Determine the [X, Y] coordinate at the center of the cell enclosing the given text.  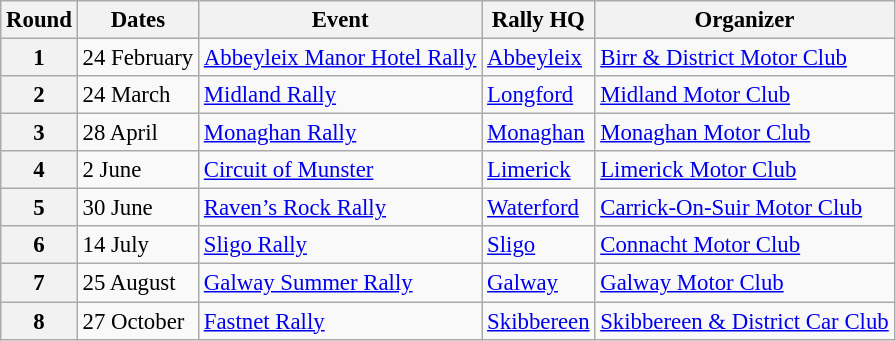
4 [39, 170]
24 February [138, 58]
7 [39, 283]
Raven’s Rock Rally [340, 208]
Fastnet Rally [340, 321]
Waterford [538, 208]
Galway Motor Club [744, 283]
25 August [138, 283]
Rally HQ [538, 20]
Midland Rally [340, 95]
Abbeyleix [538, 58]
8 [39, 321]
Galway [538, 283]
Midland Motor Club [744, 95]
Event [340, 20]
28 April [138, 133]
24 March [138, 95]
Abbeyleix Manor Hotel Rally [340, 58]
Monaghan Motor Club [744, 133]
5 [39, 208]
Dates [138, 20]
Limerick Motor Club [744, 170]
Sligo [538, 245]
Skibbereen & District Car Club [744, 321]
3 [39, 133]
6 [39, 245]
Organizer [744, 20]
Round [39, 20]
Sligo Rally [340, 245]
1 [39, 58]
Limerick [538, 170]
Connacht Motor Club [744, 245]
Carrick-On-Suir Motor Club [744, 208]
2 June [138, 170]
Galway Summer Rally [340, 283]
Birr & District Motor Club [744, 58]
27 October [138, 321]
Skibbereen [538, 321]
2 [39, 95]
Circuit of Munster [340, 170]
Monaghan Rally [340, 133]
30 June [138, 208]
14 July [138, 245]
Longford [538, 95]
Monaghan [538, 133]
